Output the (X, Y) coordinate of the center of the cell containing the given text.  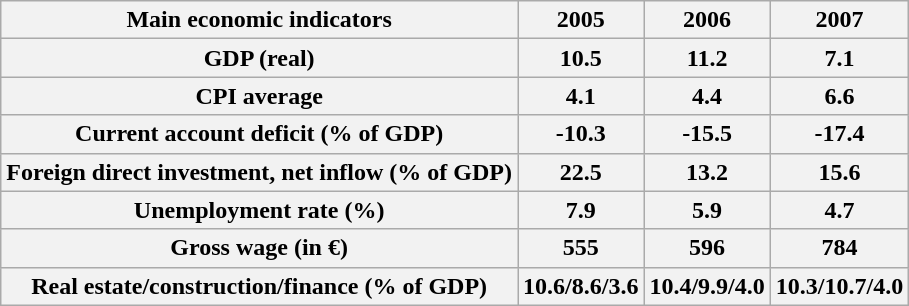
15.6 (839, 172)
10.4/9.9/4.0 (707, 286)
2006 (707, 20)
4.4 (707, 96)
5.9 (707, 210)
596 (707, 248)
Main economic indicators (260, 20)
22.5 (581, 172)
Foreign direct investment, net inflow (% of GDP) (260, 172)
4.7 (839, 210)
11.2 (707, 58)
-17.4 (839, 134)
6.6 (839, 96)
Real estate/construction/finance (% of GDP) (260, 286)
4.1 (581, 96)
10.5 (581, 58)
-10.3 (581, 134)
10.6/8.6/3.6 (581, 286)
784 (839, 248)
Gross wage (in €) (260, 248)
Current account deficit (% of GDP) (260, 134)
Unemployment rate (%) (260, 210)
7.1 (839, 58)
13.2 (707, 172)
10.3/10.7/4.0 (839, 286)
2005 (581, 20)
7.9 (581, 210)
2007 (839, 20)
-15.5 (707, 134)
CPI average (260, 96)
GDP (real) (260, 58)
555 (581, 248)
